Detect which cell encompasses the target text, then output its [x, y] center coordinate. 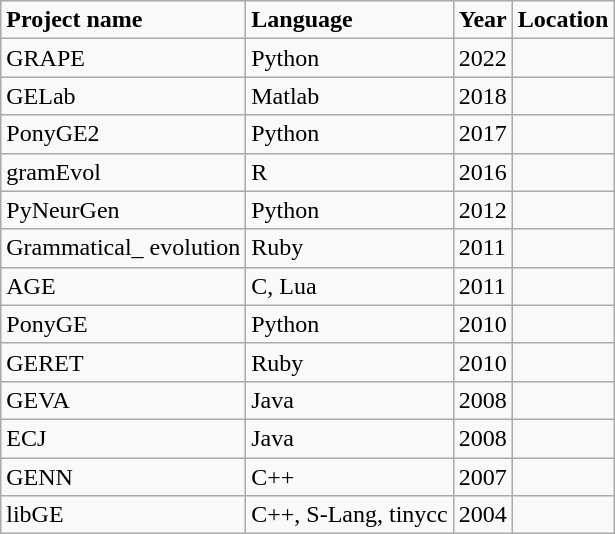
2007 [482, 477]
2017 [482, 134]
C++, S-Lang, tinycc [350, 515]
C++ [350, 477]
GRAPE [124, 58]
2004 [482, 515]
Year [482, 20]
2012 [482, 210]
libGE [124, 515]
ECJ [124, 438]
GERET [124, 362]
PyNeurGen [124, 210]
PonyGE [124, 324]
GELab [124, 96]
C, Lua [350, 286]
AGE [124, 286]
2016 [482, 172]
Language [350, 20]
Grammatical_ evolution [124, 248]
PonyGE2 [124, 134]
Matlab [350, 96]
Location [563, 20]
2022 [482, 58]
GEVA [124, 400]
gramEvol [124, 172]
GENN [124, 477]
Project name [124, 20]
R [350, 172]
2018 [482, 96]
